Find where the given text appears and provide that cell's center as [x, y] coordinate. 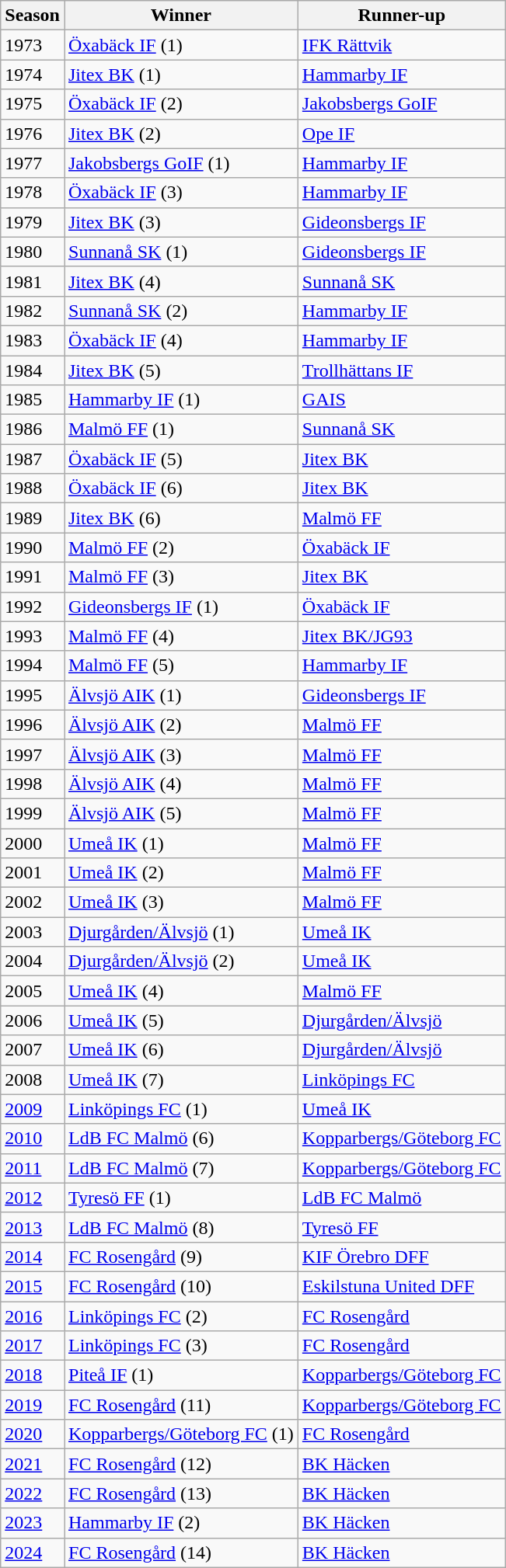
1992 [33, 607]
Sunnanå SK (1) [180, 252]
2003 [33, 932]
Jitex BK (1) [180, 75]
Öxabäck IF (5) [180, 459]
2017 [33, 1346]
2024 [33, 1552]
Ope IF [401, 134]
IFK Rättvik [401, 45]
Malmö FF (2) [180, 548]
2001 [33, 873]
LdB FC Malmö (6) [180, 1139]
Runner-up [401, 16]
1995 [33, 695]
FC Rosengård (10) [180, 1286]
Öxabäck IF (2) [180, 104]
1993 [33, 636]
2004 [33, 961]
Hammarby IF (2) [180, 1523]
KIF Örebro DFF [401, 1257]
Jitex BK (2) [180, 134]
Jitex BK (5) [180, 370]
GAIS [401, 400]
1990 [33, 548]
1991 [33, 577]
Kopparbergs/Göteborg FC (1) [180, 1434]
2011 [33, 1168]
FC Rosengård (9) [180, 1257]
1981 [33, 281]
1996 [33, 725]
2015 [33, 1286]
Malmö FF (4) [180, 636]
Eskilstuna United DFF [401, 1286]
1978 [33, 193]
1984 [33, 370]
FC Rosengård (11) [180, 1405]
1975 [33, 104]
1998 [33, 784]
Umeå IK (6) [180, 1050]
2006 [33, 1020]
1985 [33, 400]
Linköpings FC (2) [180, 1316]
Jitex BK (6) [180, 518]
Umeå IK (7) [180, 1080]
2012 [33, 1198]
2021 [33, 1464]
Hammarby IF (1) [180, 400]
2002 [33, 902]
LdB FC Malmö [401, 1198]
Malmö FF (1) [180, 429]
1973 [33, 45]
2000 [33, 843]
LdB FC Malmö (7) [180, 1168]
Tyresö FF (1) [180, 1198]
Älvsjö AIK (4) [180, 784]
2010 [33, 1139]
Jitex BK/JG93 [401, 636]
LdB FC Malmö (8) [180, 1227]
2008 [33, 1080]
Linköpings FC (1) [180, 1109]
Sunnanå SK (2) [180, 311]
FC Rosengård (13) [180, 1493]
FC Rosengård (14) [180, 1552]
1988 [33, 488]
Umeå IK (5) [180, 1020]
1974 [33, 75]
Jakobsbergs GoIF [401, 104]
1982 [33, 311]
2005 [33, 991]
1976 [33, 134]
Malmö FF (3) [180, 577]
Jitex BK (3) [180, 222]
1989 [33, 518]
Malmö FF (5) [180, 666]
2020 [33, 1434]
Umeå IK (3) [180, 902]
2009 [33, 1109]
2023 [33, 1523]
1994 [33, 666]
Umeå IK (4) [180, 991]
Winner [180, 16]
Öxabäck IF (6) [180, 488]
2013 [33, 1227]
Djurgården/Älvsjö (1) [180, 932]
2022 [33, 1493]
Linköpings FC (3) [180, 1346]
Älvsjö AIK (2) [180, 725]
Linköpings FC [401, 1080]
Älvsjö AIK (5) [180, 813]
1980 [33, 252]
1987 [33, 459]
FC Rosengård (12) [180, 1464]
Öxabäck IF (3) [180, 193]
2014 [33, 1257]
2016 [33, 1316]
Öxabäck IF (1) [180, 45]
Öxabäck IF (4) [180, 340]
Gideonsbergs IF (1) [180, 607]
Trollhättans IF [401, 370]
Piteå IF (1) [180, 1375]
Tyresö FF [401, 1227]
1977 [33, 163]
Season [33, 16]
2018 [33, 1375]
1999 [33, 813]
Älvsjö AIK (1) [180, 695]
1979 [33, 222]
Jakobsbergs GoIF (1) [180, 163]
Jitex BK (4) [180, 281]
1997 [33, 754]
1983 [33, 340]
Älvsjö AIK (3) [180, 754]
2007 [33, 1050]
Umeå IK (1) [180, 843]
Djurgården/Älvsjö (2) [180, 961]
1986 [33, 429]
2019 [33, 1405]
Umeå IK (2) [180, 873]
